Extract the (X, Y) coordinate from the center of the cell holding the provided text.  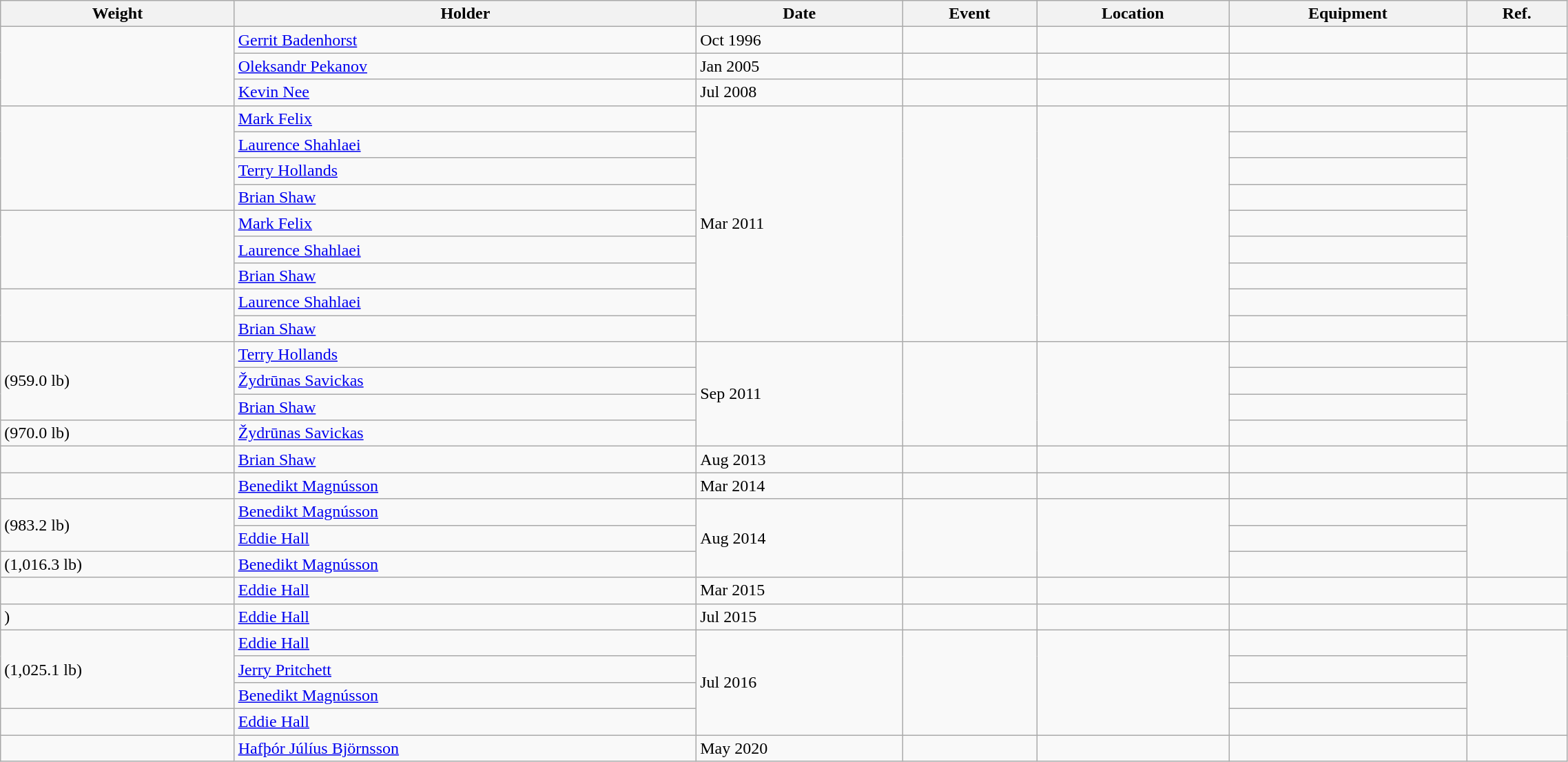
Aug 2013 (799, 460)
Weight (117, 14)
(959.0 lb) (117, 381)
Oct 1996 (799, 40)
Jul 2008 (799, 92)
Date (799, 14)
Aug 2014 (799, 538)
(970.0 lb) (117, 433)
Jul 2015 (799, 617)
) (117, 617)
(983.2 lb) (117, 525)
Ref. (1517, 14)
Mar 2015 (799, 590)
Location (1133, 14)
Oleksandr Pekanov (465, 66)
Mar 2014 (799, 486)
Mar 2011 (799, 223)
Sep 2011 (799, 394)
Jul 2016 (799, 682)
Gerrit Badenhorst (465, 40)
Jan 2005 (799, 66)
Event (970, 14)
Kevin Nee (465, 92)
(1,016.3 lb) (117, 564)
May 2020 (799, 748)
Equipment (1348, 14)
(1,025.1 lb) (117, 669)
Hafþór Júlíus Björnsson (465, 748)
Holder (465, 14)
Jerry Pritchett (465, 669)
